Return [X, Y] of the center of cell containing provided text 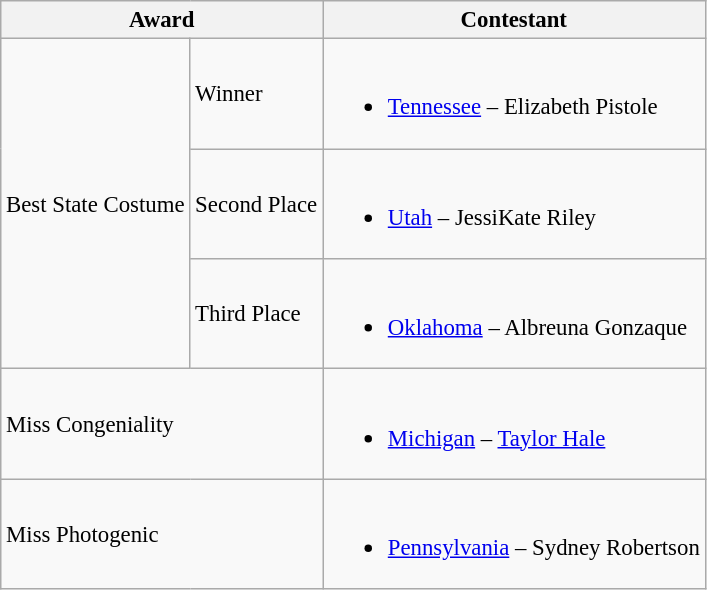
Oklahoma – Albreuna Gonzaque [514, 314]
Miss Photogenic [162, 534]
Second Place [256, 204]
Award [162, 20]
Contestant [514, 20]
Michigan – Taylor Hale [514, 424]
Tennessee – Elizabeth Pistole [514, 94]
Best State Costume [96, 204]
Utah – JessiKate Riley [514, 204]
Pennsylvania – Sydney Robertson [514, 534]
Third Place [256, 314]
Winner [256, 94]
Miss Congeniality [162, 424]
